Output the [x, y] coordinate of the center of the cell containing the given text.  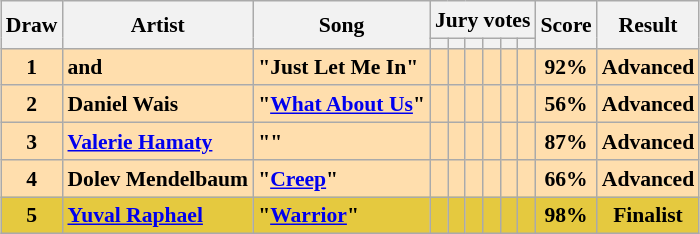
87% [566, 142]
Draw [32, 24]
92% [566, 66]
Finalist [648, 216]
Yuval Raphael [158, 216]
Artist [158, 24]
"Just Let Me In" [342, 66]
and [158, 66]
2 [32, 104]
Score [566, 24]
98% [566, 216]
Valerie Hamaty [158, 142]
Jury votes [482, 20]
"What About Us" [342, 104]
1 [32, 66]
Dolev Mendelbaum [158, 178]
56% [566, 104]
Daniel Wais [158, 104]
3 [32, 142]
"Warrior" [342, 216]
4 [32, 178]
"Creep" [342, 178]
66% [566, 178]
"" [342, 142]
5 [32, 216]
Song [342, 24]
Result [648, 24]
